Pinpoint the cell where the given text exists, returning its [x, y] midpoint coordinate. 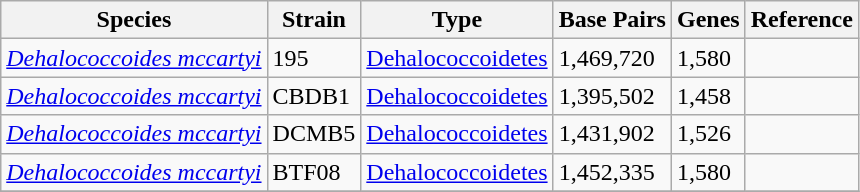
1,469,720 [612, 58]
Strain [314, 20]
Type [457, 20]
Base Pairs [612, 20]
DCMB5 [314, 134]
Genes [708, 20]
CBDB1 [314, 96]
1,458 [708, 96]
195 [314, 58]
1,452,335 [612, 172]
1,526 [708, 134]
BTF08 [314, 172]
1,431,902 [612, 134]
1,395,502 [612, 96]
Reference [802, 20]
Species [134, 20]
